Pinpoint the cell where the given text exists, returning its (X, Y) midpoint coordinate. 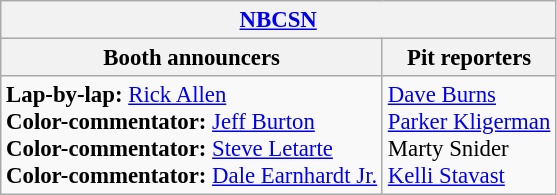
Lap-by-lap: Rick AllenColor-commentator: Jeff BurtonColor-commentator: Steve LetarteColor-commentator: Dale Earnhardt Jr. (192, 136)
NBCSN (278, 20)
Pit reporters (468, 58)
Dave BurnsParker KligermanMarty SniderKelli Stavast (468, 136)
Booth announcers (192, 58)
